Locate the cell with the specified text and output its [X, Y] center coordinate. 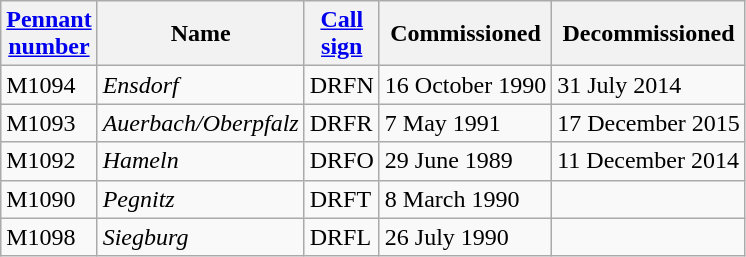
Name [200, 34]
31 July 2014 [649, 85]
16 October 1990 [465, 85]
Hameln [200, 161]
M1093 [49, 123]
DRFL [342, 237]
Commissioned [465, 34]
17 December 2015 [649, 123]
Pegnitz [200, 199]
8 March 1990 [465, 199]
M1092 [49, 161]
DRFT [342, 199]
Ensdorf [200, 85]
M1090 [49, 199]
Auerbach/Oberpfalz [200, 123]
11 December 2014 [649, 161]
M1098 [49, 237]
M1094 [49, 85]
Siegburg [200, 237]
26 July 1990 [465, 237]
7 May 1991 [465, 123]
DRFO [342, 161]
Pennantnumber [49, 34]
DRFN [342, 85]
DRFR [342, 123]
Callsign [342, 34]
Decommissioned [649, 34]
29 June 1989 [465, 161]
